Search for the cell housing the specified text and yield its (X, Y) center coordinate. 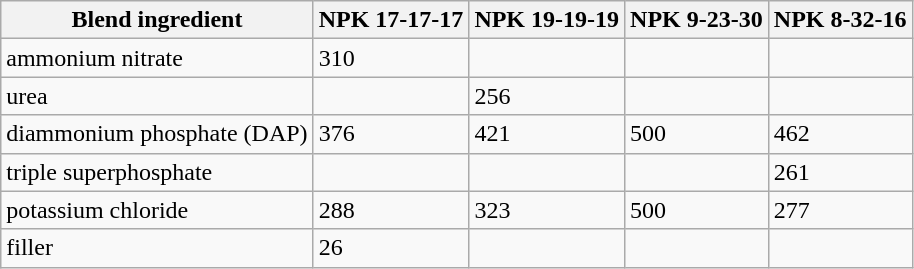
diammonium phosphate (DAP) (157, 134)
Blend ingredient (157, 20)
ammonium nitrate (157, 58)
421 (547, 134)
NPK 8-32-16 (840, 20)
urea (157, 96)
NPK 9-23-30 (697, 20)
potassium chloride (157, 210)
261 (840, 172)
triple superphosphate (157, 172)
256 (547, 96)
288 (391, 210)
NPK 19-19-19 (547, 20)
310 (391, 58)
26 (391, 248)
277 (840, 210)
462 (840, 134)
376 (391, 134)
filler (157, 248)
323 (547, 210)
NPK 17-17-17 (391, 20)
